Locate the cell with the specified text and output its [X, Y] center coordinate. 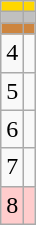
6 [12, 129]
5 [12, 91]
4 [12, 53]
7 [12, 167]
8 [12, 205]
